Identify which cell holds the provided text, then report its [X, Y] central coordinate. 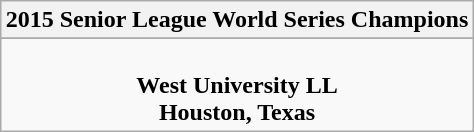
West University LL Houston, Texas [237, 85]
2015 Senior League World Series Champions [237, 20]
